Return (X, Y) of the center of cell containing provided text 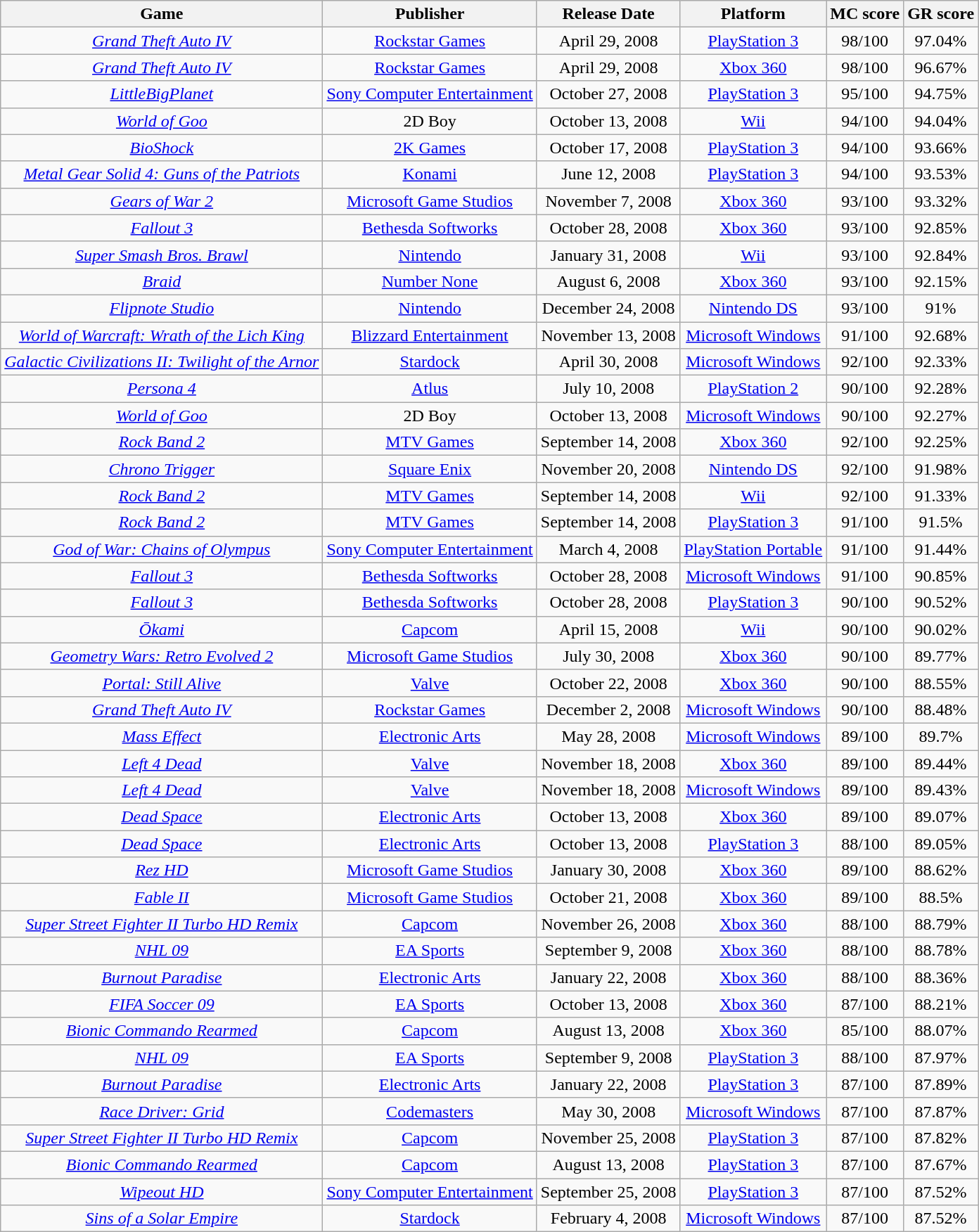
April 15, 2008 (608, 629)
88.62% (941, 871)
85/100 (865, 1031)
August 6, 2008 (608, 281)
95/100 (865, 94)
Geometry Wars: Retro Evolved 2 (162, 656)
Race Driver: Grid (162, 1111)
89.07% (941, 817)
June 12, 2008 (608, 174)
88.79% (941, 924)
91% (941, 308)
92.15% (941, 281)
87.87% (941, 1111)
90.52% (941, 603)
Gears of War 2 (162, 201)
93.32% (941, 201)
88.5% (941, 897)
87.97% (941, 1058)
July 30, 2008 (608, 656)
Rez HD (162, 871)
89.77% (941, 656)
94.75% (941, 94)
FIFA Soccer 09 (162, 1004)
88.36% (941, 977)
PlayStation Portable (753, 549)
90.85% (941, 576)
90.02% (941, 629)
89.44% (941, 763)
92.68% (941, 335)
March 4, 2008 (608, 549)
October 21, 2008 (608, 897)
89.43% (941, 790)
November 7, 2008 (608, 201)
92.33% (941, 362)
GR score (941, 14)
BioShock (162, 148)
93.53% (941, 174)
April 30, 2008 (608, 362)
November 26, 2008 (608, 924)
MC score (865, 14)
Braid (162, 281)
89.7% (941, 736)
PlayStation 2 (753, 389)
Blizzard Entertainment (430, 335)
97.04% (941, 41)
Metal Gear Solid 4: Guns of the Patriots (162, 174)
Super Smash Bros. Brawl (162, 255)
May 28, 2008 (608, 736)
Square Enix (430, 469)
November 25, 2008 (608, 1138)
89.05% (941, 844)
92.27% (941, 416)
January 30, 2008 (608, 871)
Publisher (430, 14)
Release Date (608, 14)
World of Warcraft: Wrath of the Lich King (162, 335)
Wipeout HD (162, 1192)
94.04% (941, 121)
LittleBigPlanet (162, 94)
Platform (753, 14)
September 25, 2008 (608, 1192)
91.44% (941, 549)
91.5% (941, 522)
93.66% (941, 148)
87.67% (941, 1164)
Flipnote Studio (162, 308)
Codemasters (430, 1111)
88.07% (941, 1031)
91.98% (941, 469)
Sins of a Solar Empire (162, 1219)
October 22, 2008 (608, 683)
May 30, 2008 (608, 1111)
92.85% (941, 228)
Konami (430, 174)
October 17, 2008 (608, 148)
God of War: Chains of Olympus (162, 549)
88.21% (941, 1004)
Number None (430, 281)
February 4, 2008 (608, 1219)
96.67% (941, 68)
July 10, 2008 (608, 389)
88.78% (941, 951)
December 24, 2008 (608, 308)
Atlus (430, 389)
92.84% (941, 255)
2K Games (430, 148)
Mass Effect (162, 736)
92.25% (941, 442)
Game (162, 14)
87.89% (941, 1084)
87.82% (941, 1138)
91.33% (941, 496)
Chrono Trigger (162, 469)
Fable II (162, 897)
Ōkami (162, 629)
88.48% (941, 710)
92.28% (941, 389)
88.55% (941, 683)
November 20, 2008 (608, 469)
December 2, 2008 (608, 710)
Portal: Still Alive (162, 683)
Persona 4 (162, 389)
January 31, 2008 (608, 255)
Galactic Civilizations II: Twilight of the Arnor (162, 362)
October 27, 2008 (608, 94)
November 13, 2008 (608, 335)
